For the text-containing cell, return its midpoint in (x, y) coordinate format. 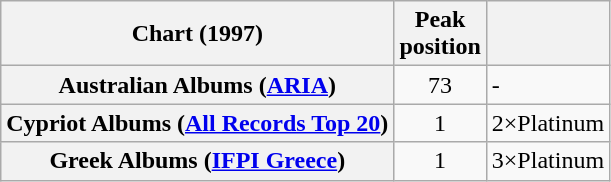
2×Platinum (548, 123)
Greek Albums (IFPI Greece) (198, 161)
73 (440, 85)
- (548, 85)
Australian Albums (ARIA) (198, 85)
Cypriot Albums (All Records Top 20) (198, 123)
Chart (1997) (198, 34)
Peakposition (440, 34)
3×Platinum (548, 161)
